For the text-containing cell, return its midpoint in [x, y] coordinate format. 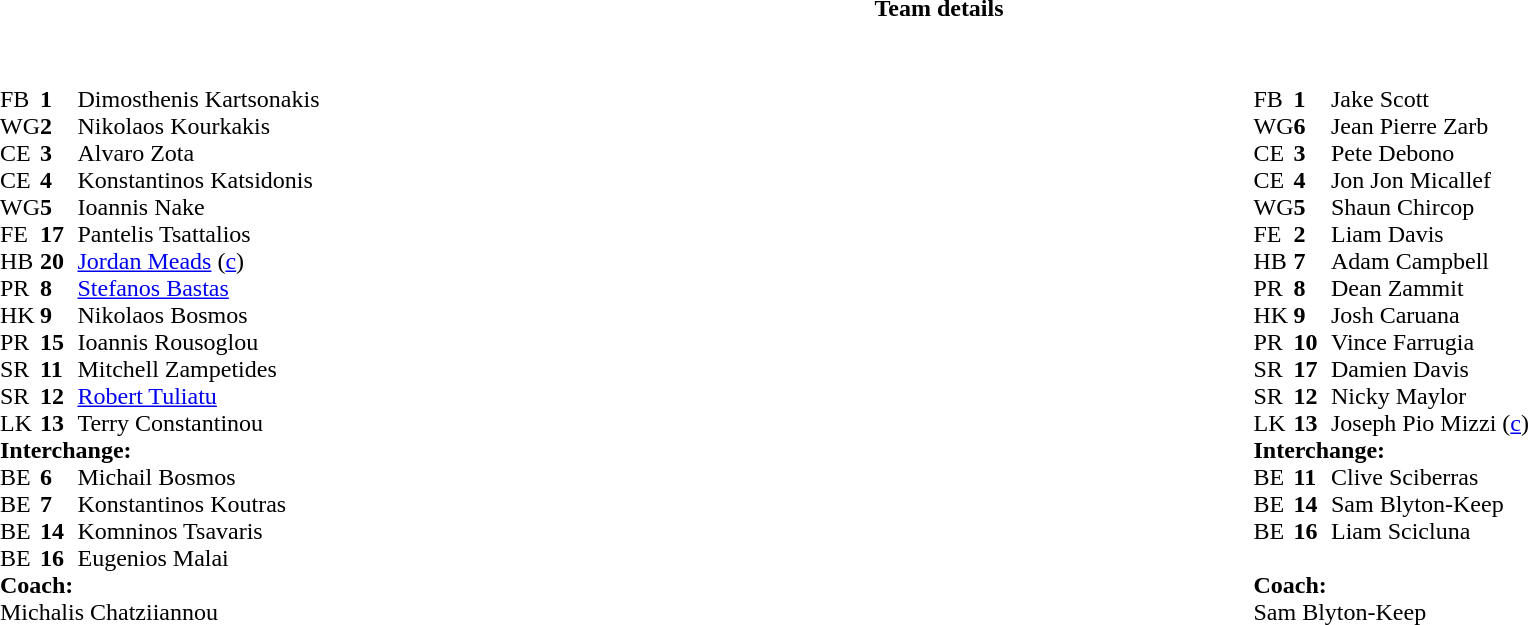
Mitchell Zampetides [198, 370]
Eugenios Malai [198, 558]
10 [1312, 342]
Konstantinos Katsidonis [198, 180]
Terry Constantinou [198, 424]
Pantelis Tsattalios [198, 234]
Nikolaos Bosmos [198, 316]
Alvaro Zota [198, 154]
Coach: [160, 586]
15 [59, 342]
Dimosthenis Kartsonakis [198, 100]
Ioannis Rousoglou [198, 342]
Robert Tuliatu [198, 396]
Jordan Meads (c) [198, 262]
Nikolaos Kourkakis [198, 126]
Konstantinos Koutras [198, 504]
Michail Bosmos [198, 478]
Komninos Tsavaris [198, 532]
Stefanos Bastas [198, 288]
Ioannis Nake [198, 208]
Interchange: [160, 450]
20 [59, 262]
